Capture the cell that displays the provided text and extract its [X, Y] central coordinate. 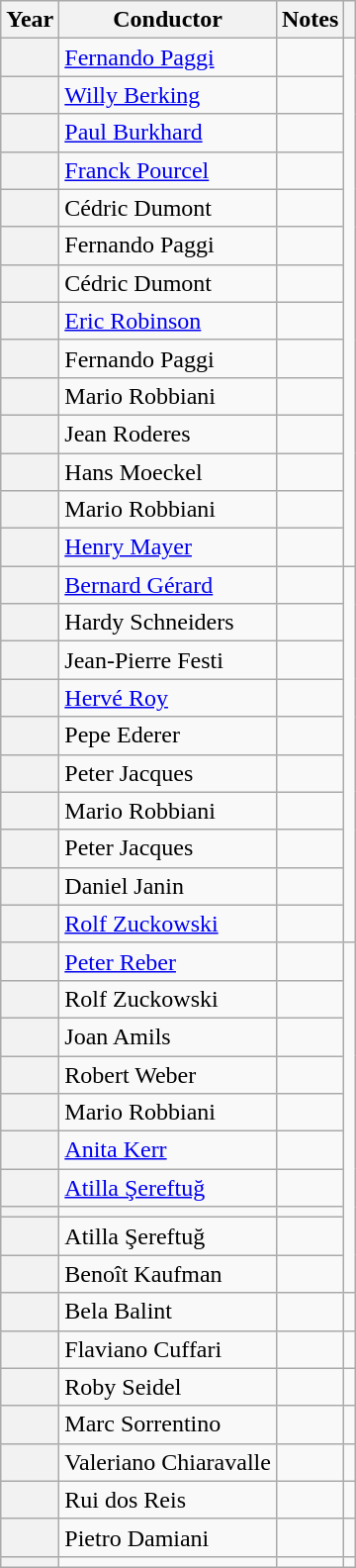
Jean Roderes [168, 434]
Flaviano Cuffari [168, 1349]
Joan Amils [168, 1036]
Benoît Kaufman [168, 1274]
Peter Reber [168, 961]
Pietro Damiani [168, 1537]
Hardy Schneiders [168, 623]
Jean-Pierre Festi [168, 660]
Pepe Ederer [168, 735]
Paul Burkhard [168, 133]
Marc Sorrentino [168, 1424]
Henry Mayer [168, 547]
Roby Seidel [168, 1387]
Bernard Gérard [168, 585]
Willy Berking [168, 95]
Rui dos Reis [168, 1500]
Anita Kerr [168, 1150]
Robert Weber [168, 1074]
Hervé Roy [168, 698]
Daniel Janin [168, 886]
Hans Moeckel [168, 472]
Conductor [168, 20]
Notes [310, 20]
Valeriano Chiaravalle [168, 1462]
Eric Robinson [168, 321]
Bela Balint [168, 1312]
Year [30, 20]
Franck Pourcel [168, 170]
